For the text-containing cell, return its midpoint in (x, y) coordinate format. 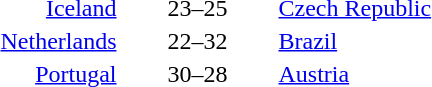
22–32 (198, 41)
